Find where the given text appears and provide that cell's center as (x, y) coordinate. 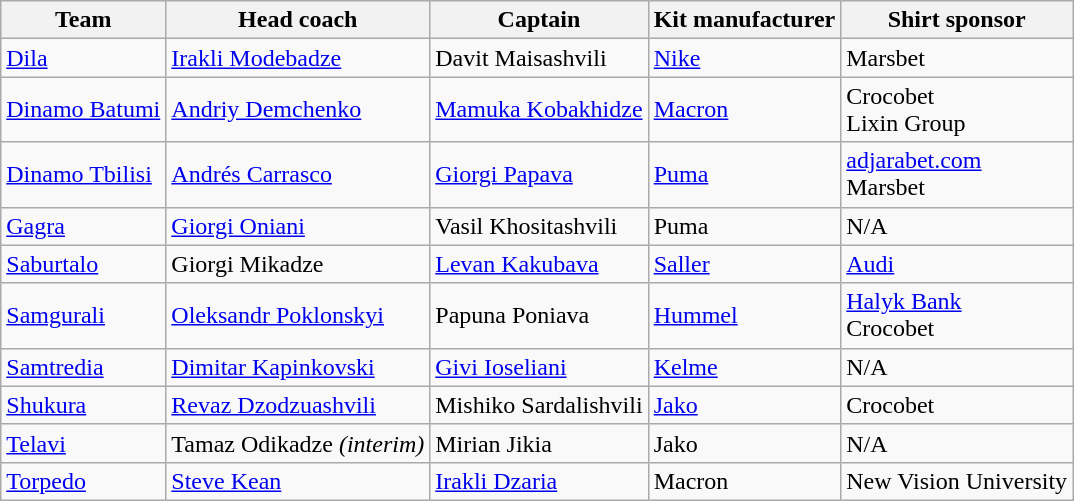
Samgurali (84, 316)
Torpedo (84, 481)
Giorgi Oniani (298, 226)
Dinamo Batumi (84, 110)
Kit manufacturer (744, 20)
Gagra (84, 226)
Mirian Jikia (539, 443)
Revaz Dzodzuashvili (298, 405)
Hummel (744, 316)
Team (84, 20)
Levan Kakubava (539, 264)
Samtredia (84, 367)
Davit Maisashvili (539, 58)
Dinamo Tbilisi (84, 174)
Steve Kean (298, 481)
Irakli Modebadze (298, 58)
Shukura (84, 405)
Mamuka Kobakhidze (539, 110)
Captain (539, 20)
Giorgi Mikadze (298, 264)
Marsbet (957, 58)
Giorgi Papava (539, 174)
Audi (957, 264)
New Vision University (957, 481)
Kelme (744, 367)
adjarabet.comMarsbet (957, 174)
Tamaz Odikadze (interim) (298, 443)
Vasil Khositashvili (539, 226)
Mishiko Sardalishvili (539, 405)
Halyk BankCrocobet (957, 316)
CrocobetLixin Group (957, 110)
Andrés Carrasco (298, 174)
Head coach (298, 20)
Saburtalo (84, 264)
Crocobet (957, 405)
Oleksandr Poklonskyi (298, 316)
Shirt sponsor (957, 20)
Dila (84, 58)
Dimitar Kapinkovski (298, 367)
Papuna Poniava (539, 316)
Nike (744, 58)
Andriy Demchenko (298, 110)
Irakli Dzaria (539, 481)
Saller (744, 264)
Givi Ioseliani (539, 367)
Telavi (84, 443)
